Provide the [x, y] coordinate of the cell's center where the given text is located.  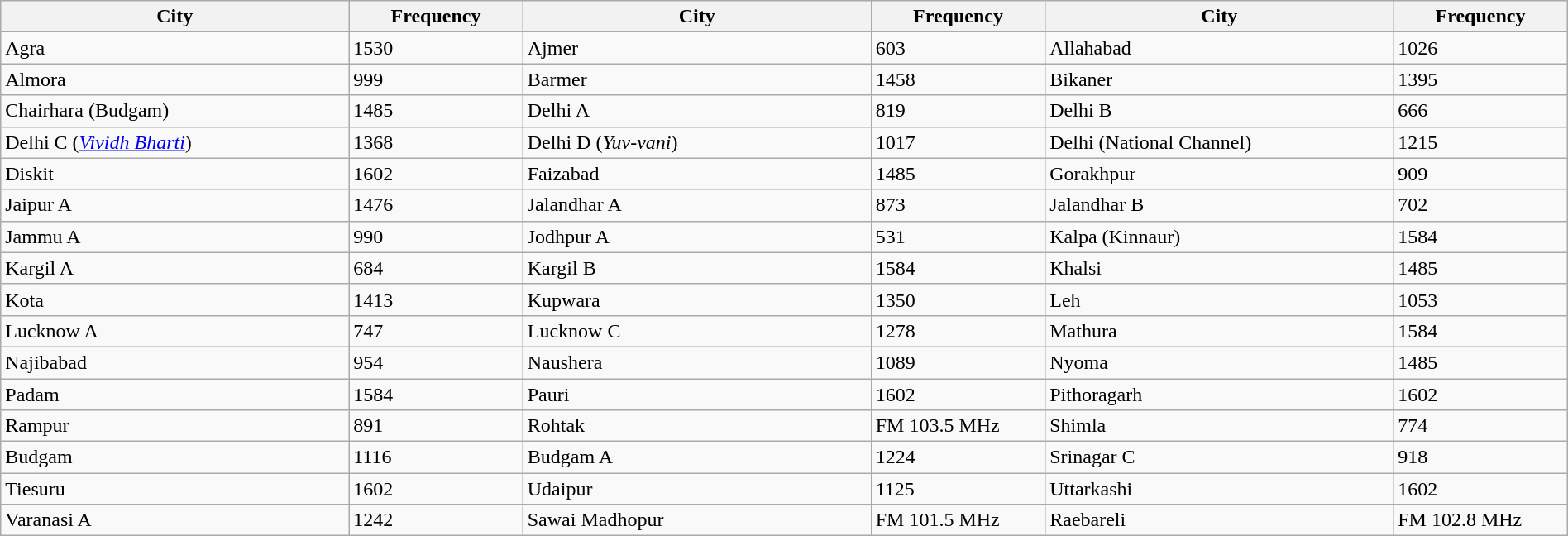
Diskit [175, 174]
918 [1480, 457]
1458 [958, 79]
Ajmer [696, 48]
Srinagar C [1219, 457]
Agra [175, 48]
819 [958, 111]
774 [1480, 426]
Gorakhpur [1219, 174]
531 [958, 237]
1350 [958, 299]
Delhi B [1219, 111]
Leh [1219, 299]
Jaipur A [175, 205]
Naushera [696, 362]
Rampur [175, 426]
Budgam A [696, 457]
Khalsi [1219, 268]
Varanasi A [175, 520]
Allahabad [1219, 48]
Padam [175, 395]
1116 [436, 457]
Budgam [175, 457]
Chairhara (Budgam) [175, 111]
Delhi C (Vividh Bharti) [175, 142]
Kota [175, 299]
1530 [436, 48]
Bikaner [1219, 79]
1125 [958, 489]
Jodhpur A [696, 237]
Jalandhar A [696, 205]
Barmer [696, 79]
909 [1480, 174]
Kargil B [696, 268]
Delhi A [696, 111]
1278 [958, 331]
1368 [436, 142]
Pauri [696, 395]
Delhi (National Channel) [1219, 142]
Udaipur [696, 489]
Almora [175, 79]
Lucknow A [175, 331]
Raebareli [1219, 520]
Jalandhar B [1219, 205]
666 [1480, 111]
1089 [958, 362]
Pithoragarh [1219, 395]
990 [436, 237]
891 [436, 426]
Kargil A [175, 268]
999 [436, 79]
1224 [958, 457]
873 [958, 205]
Shimla [1219, 426]
FM 102.8 MHz [1480, 520]
684 [436, 268]
Nyoma [1219, 362]
Rohtak [696, 426]
Kalpa (Kinnaur) [1219, 237]
Najibabad [175, 362]
1413 [436, 299]
747 [436, 331]
1395 [1480, 79]
603 [958, 48]
Delhi D (Yuv-vani) [696, 142]
1242 [436, 520]
Sawai Madhopur [696, 520]
702 [1480, 205]
Lucknow C [696, 331]
1215 [1480, 142]
1017 [958, 142]
Jammu A [175, 237]
Faizabad [696, 174]
Uttarkashi [1219, 489]
FM 103.5 MHz [958, 426]
Kupwara [696, 299]
1026 [1480, 48]
FM 101.5 MHz [958, 520]
1053 [1480, 299]
1476 [436, 205]
Mathura [1219, 331]
Tiesuru [175, 489]
954 [436, 362]
